Provide the [X, Y] coordinate of the cell's center where the given text is located.  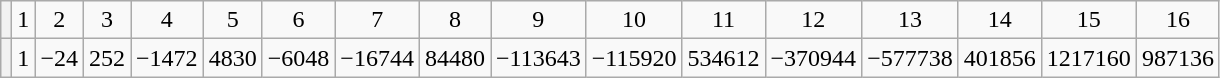
10 [634, 20]
401856 [1000, 58]
−6048 [298, 58]
252 [106, 58]
12 [814, 20]
−16744 [378, 58]
−577738 [910, 58]
−113643 [538, 58]
3 [106, 20]
13 [910, 20]
84480 [454, 58]
−370944 [814, 58]
7 [378, 20]
2 [60, 20]
1217160 [1088, 58]
534612 [724, 58]
4830 [232, 58]
15 [1088, 20]
8 [454, 20]
14 [1000, 20]
987136 [1178, 58]
11 [724, 20]
−24 [60, 58]
5 [232, 20]
−115920 [634, 58]
−1472 [168, 58]
4 [168, 20]
6 [298, 20]
16 [1178, 20]
9 [538, 20]
